Scan for the cell matching the given text and deliver its [X, Y] coordinate at center. 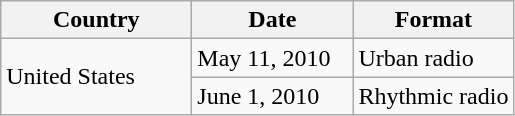
May 11, 2010 [272, 58]
Country [96, 20]
United States [96, 77]
Format [434, 20]
Urban radio [434, 58]
June 1, 2010 [272, 96]
Date [272, 20]
Rhythmic radio [434, 96]
